Locate the cell with the specified text and output its [X, Y] center coordinate. 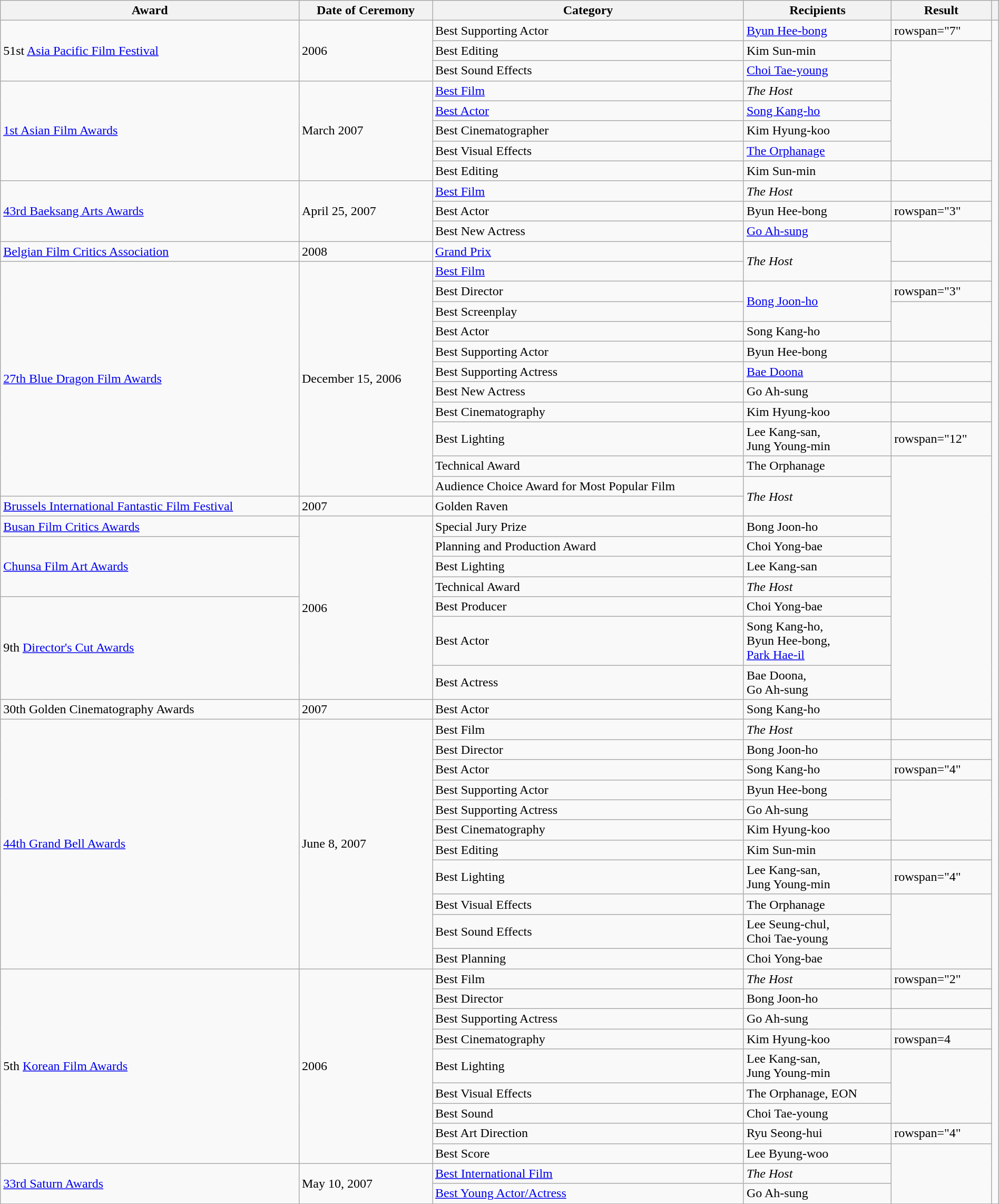
Song Kang-ho,Byun Hee-bong,Park Hae-il [817, 641]
rowspan="7" [942, 31]
Golden Raven [588, 506]
Brussels International Fantastic Film Festival [150, 506]
30th Golden Cinematography Awards [150, 710]
Best Planning [588, 958]
March 2007 [366, 131]
rowspan="2" [942, 979]
April 25, 2007 [366, 211]
51st Asia Pacific Film Festival [150, 51]
Best Producer [588, 607]
43rd Baeksang Arts Awards [150, 211]
Best Sound [588, 1113]
The Orphanage, EON [817, 1093]
Planning and Production Award [588, 546]
Special Jury Prize [588, 526]
Best Score [588, 1153]
Best Cinematographer [588, 131]
Category [588, 11]
Bae Doona,Go Ah-sung [817, 682]
Belgian Film Critics Association [150, 251]
Bae Doona [817, 372]
Audience Choice Award for Most Popular Film [588, 486]
Chunsa Film Art Awards [150, 566]
Award [150, 11]
May 10, 2007 [366, 1183]
Best Actress [588, 682]
Ryu Seong-hui [817, 1133]
Lee Byung-woo [817, 1153]
Lee Seung-chul,Choi Tae-young [817, 931]
9th Director's Cut Awards [150, 648]
Best Screenplay [588, 312]
rowspan=4 [942, 1039]
Recipients [817, 11]
Best Art Direction [588, 1133]
Best International Film [588, 1173]
1st Asian Film Awards [150, 131]
Best Young Actor/Actress [588, 1193]
Busan Film Critics Awards [150, 526]
rowspan="12" [942, 439]
June 8, 2007 [366, 844]
27th Blue Dragon Film Awards [150, 379]
Result [942, 11]
Lee Kang-san [817, 566]
Grand Prix [588, 251]
5th Korean Film Awards [150, 1066]
2008 [366, 251]
December 15, 2006 [366, 379]
Date of Ceremony [366, 11]
33rd Saturn Awards [150, 1183]
44th Grand Bell Awards [150, 844]
